Detect which cell encompasses the target text, then output its (X, Y) center coordinate. 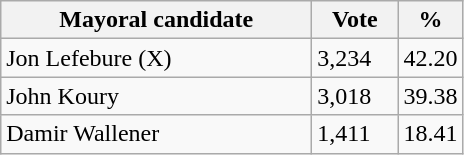
John Koury (156, 96)
Vote (355, 20)
42.20 (430, 58)
3,234 (355, 58)
Mayoral candidate (156, 20)
39.38 (430, 96)
18.41 (430, 134)
1,411 (355, 134)
3,018 (355, 96)
% (430, 20)
Damir Wallener (156, 134)
Jon Lefebure (X) (156, 58)
